Determine the (x, y) coordinate at the center of the cell enclosing the given text.  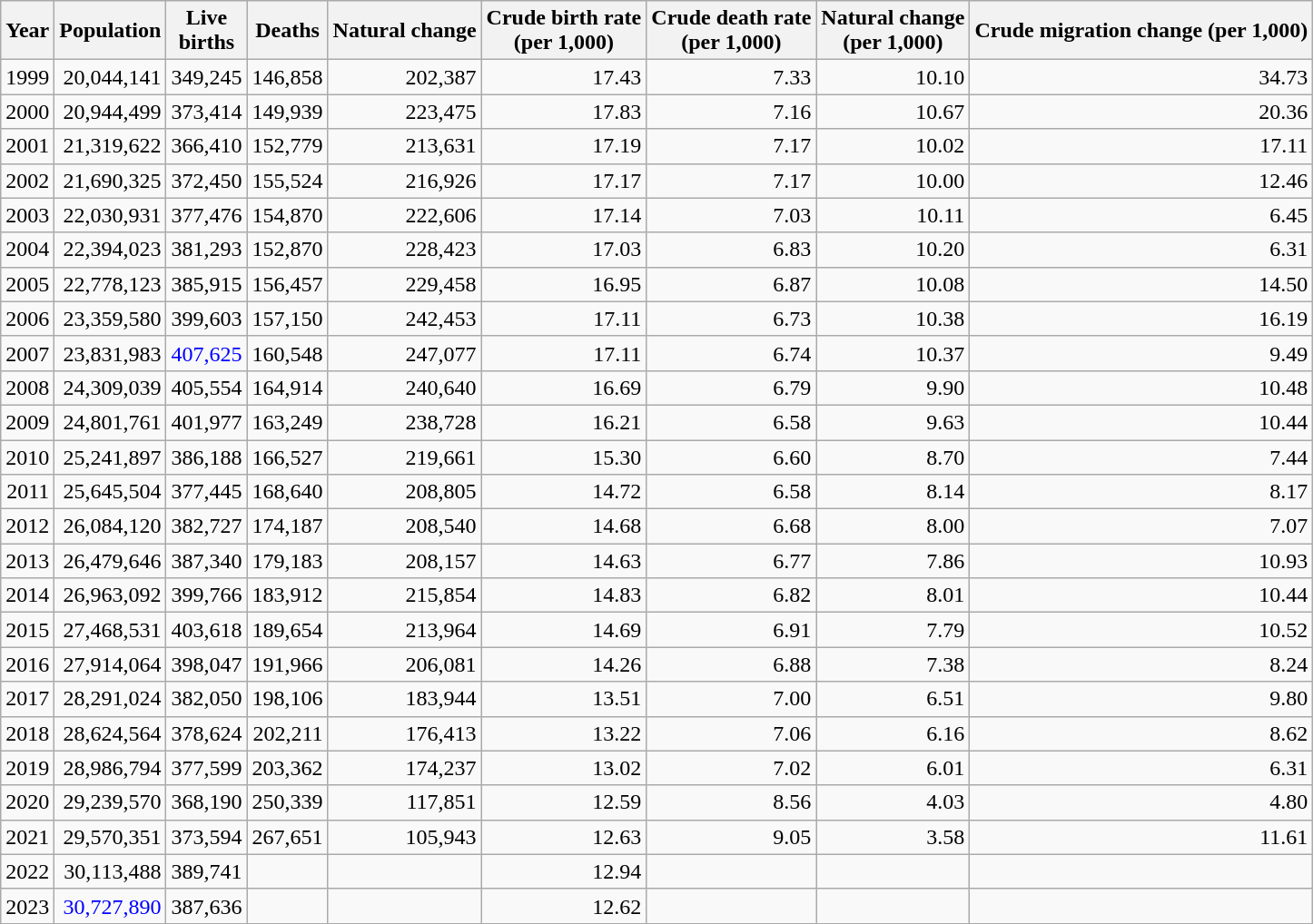
382,050 (207, 699)
3.58 (893, 837)
179,183 (287, 561)
2002 (27, 181)
7.44 (1141, 457)
403,618 (207, 630)
146,858 (287, 77)
240,640 (405, 388)
20,044,141 (111, 77)
222,606 (405, 215)
11.61 (1141, 837)
10.93 (1141, 561)
4.03 (893, 802)
398,047 (207, 664)
223,475 (405, 112)
7.06 (732, 733)
238,728 (405, 422)
6.16 (893, 733)
8.70 (893, 457)
176,413 (405, 733)
20,944,499 (111, 112)
2007 (27, 353)
17.83 (564, 112)
9.05 (732, 837)
14.83 (564, 595)
6.88 (732, 664)
405,554 (207, 388)
373,414 (207, 112)
160,548 (287, 353)
7.00 (732, 699)
7.79 (893, 630)
206,081 (405, 664)
10.00 (893, 181)
154,870 (287, 215)
2008 (27, 388)
7.16 (732, 112)
10.08 (893, 284)
2006 (27, 319)
9.90 (893, 388)
10.67 (893, 112)
2022 (27, 871)
12.46 (1141, 181)
Natural change (405, 31)
14.72 (564, 492)
2011 (27, 492)
10.52 (1141, 630)
149,939 (287, 112)
30,727,890 (111, 906)
17.43 (564, 77)
13.02 (564, 768)
17.17 (564, 181)
163,249 (287, 422)
16.69 (564, 388)
28,291,024 (111, 699)
216,926 (405, 181)
189,654 (287, 630)
14.63 (564, 561)
6.87 (732, 284)
399,766 (207, 595)
174,187 (287, 526)
6.83 (732, 250)
156,457 (287, 284)
7.86 (893, 561)
8.01 (893, 595)
208,805 (405, 492)
17.03 (564, 250)
15.30 (564, 457)
6.45 (1141, 215)
16.21 (564, 422)
2012 (27, 526)
12.94 (564, 871)
9.80 (1141, 699)
387,340 (207, 561)
6.01 (893, 768)
10.48 (1141, 388)
25,241,897 (111, 457)
401,977 (207, 422)
183,912 (287, 595)
2001 (27, 146)
377,599 (207, 768)
386,188 (207, 457)
Crude death rate(per 1,000) (732, 31)
20.36 (1141, 112)
24,309,039 (111, 388)
30,113,488 (111, 871)
8.56 (732, 802)
16.19 (1141, 319)
155,524 (287, 181)
377,445 (207, 492)
378,624 (207, 733)
34.73 (1141, 77)
377,476 (207, 215)
25,645,504 (111, 492)
366,410 (207, 146)
2014 (27, 595)
8.00 (893, 526)
12.63 (564, 837)
2019 (27, 768)
28,624,564 (111, 733)
10.38 (893, 319)
6.91 (732, 630)
373,594 (207, 837)
4.80 (1141, 802)
6.68 (732, 526)
157,150 (287, 319)
219,661 (405, 457)
183,944 (405, 699)
16.95 (564, 284)
27,468,531 (111, 630)
166,527 (287, 457)
Crude birth rate(per 1,000) (564, 31)
6.74 (732, 353)
407,625 (207, 353)
13.51 (564, 699)
1999 (27, 77)
6.77 (732, 561)
2010 (27, 457)
2021 (27, 837)
2023 (27, 906)
368,190 (207, 802)
6.51 (893, 699)
26,963,092 (111, 595)
117,851 (405, 802)
8.17 (1141, 492)
349,245 (207, 77)
208,540 (405, 526)
382,727 (207, 526)
105,943 (405, 837)
203,362 (287, 768)
21,319,622 (111, 146)
399,603 (207, 319)
174,237 (405, 768)
10.10 (893, 77)
9.49 (1141, 353)
17.14 (564, 215)
229,458 (405, 284)
267,651 (287, 837)
Year (27, 31)
10.20 (893, 250)
8.62 (1141, 733)
202,387 (405, 77)
2009 (27, 422)
14.69 (564, 630)
372,450 (207, 181)
6.60 (732, 457)
152,779 (287, 146)
152,870 (287, 250)
213,631 (405, 146)
228,423 (405, 250)
164,914 (287, 388)
9.63 (893, 422)
6.79 (732, 388)
Livebirths (207, 31)
21,690,325 (111, 181)
17.19 (564, 146)
381,293 (207, 250)
2016 (27, 664)
2018 (27, 733)
26,479,646 (111, 561)
23,831,983 (111, 353)
2005 (27, 284)
2015 (27, 630)
8.14 (893, 492)
250,339 (287, 802)
208,157 (405, 561)
27,914,064 (111, 664)
29,239,570 (111, 802)
23,359,580 (111, 319)
242,453 (405, 319)
Crude migration change (per 1,000) (1141, 31)
202,211 (287, 733)
247,077 (405, 353)
2000 (27, 112)
12.62 (564, 906)
22,394,023 (111, 250)
8.24 (1141, 664)
Population (111, 31)
385,915 (207, 284)
2003 (27, 215)
13.22 (564, 733)
10.37 (893, 353)
198,106 (287, 699)
26,084,120 (111, 526)
28,986,794 (111, 768)
6.73 (732, 319)
191,966 (287, 664)
213,964 (405, 630)
7.02 (732, 768)
215,854 (405, 595)
7.33 (732, 77)
2013 (27, 561)
7.03 (732, 215)
2004 (27, 250)
22,778,123 (111, 284)
389,741 (207, 871)
14.26 (564, 664)
14.68 (564, 526)
2017 (27, 699)
2020 (27, 802)
7.07 (1141, 526)
7.38 (893, 664)
12.59 (564, 802)
29,570,351 (111, 837)
Deaths (287, 31)
10.02 (893, 146)
14.50 (1141, 284)
6.82 (732, 595)
387,636 (207, 906)
Natural change(per 1,000) (893, 31)
22,030,931 (111, 215)
168,640 (287, 492)
10.11 (893, 215)
24,801,761 (111, 422)
